For the text-containing cell, return its midpoint in [x, y] coordinate format. 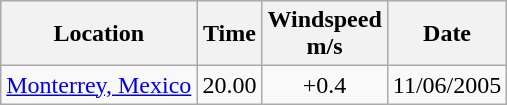
20.00 [230, 85]
Time [230, 34]
Monterrey, Mexico [99, 85]
Windspeedm/s [324, 34]
11/06/2005 [447, 85]
+0.4 [324, 85]
Location [99, 34]
Date [447, 34]
